Search for the cell housing the specified text and yield its [x, y] center coordinate. 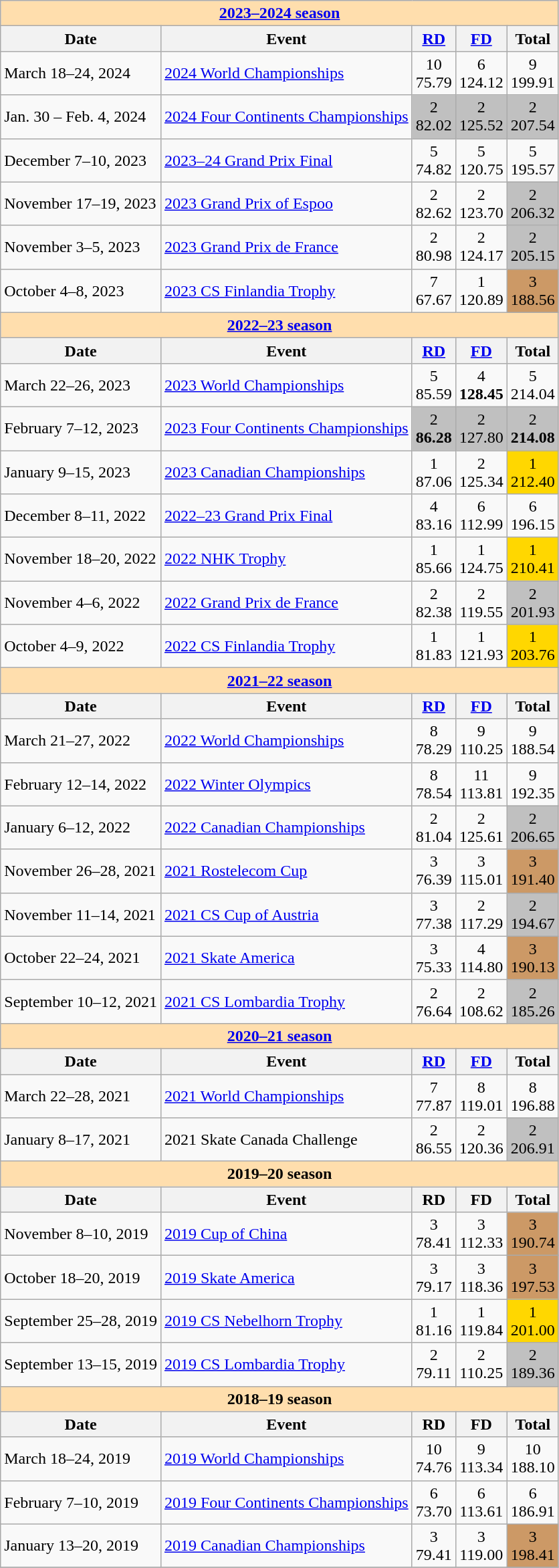
1 85.66 [433, 559]
2023 World Championships [286, 385]
2021 Skate America [286, 958]
January 6–12, 2022 [81, 828]
1 212.40 [532, 472]
2 127.80 [481, 428]
2 120.36 [481, 1139]
10 75.79 [433, 74]
8 119.01 [481, 1095]
2 189.36 [532, 1364]
February 7–12, 2023 [81, 428]
2 82.62 [433, 203]
9 113.34 [481, 1459]
2023 Four Continents Championships [286, 428]
10 74.76 [433, 1459]
March 18–24, 2024 [81, 74]
December 7–10, 2023 [81, 160]
3 76.39 [433, 871]
January 9–15, 2023 [81, 472]
2 125.34 [481, 472]
2022 Winter Olympics [286, 784]
3 197.53 [532, 1277]
2 79.11 [433, 1364]
4 83.16 [433, 516]
2022 World Championships [286, 741]
3 115.01 [481, 871]
2 86.28 [433, 428]
1 210.41 [532, 559]
2 125.52 [481, 116]
2022–23 Grand Prix Final [286, 516]
2019 CS Nebelhorn Trophy [286, 1321]
March 22–26, 2023 [81, 385]
2 108.62 [481, 1002]
2021–22 season [279, 681]
November 17–19, 2023 [81, 203]
3 190.74 [532, 1234]
November 3–5, 2023 [81, 247]
November 8–10, 2019 [81, 1234]
3 198.41 [532, 1546]
5 74.82 [433, 160]
1 124.75 [481, 559]
2 206.91 [532, 1139]
September 13–15, 2019 [81, 1364]
March 21–27, 2022 [81, 741]
9 192.35 [532, 784]
5 214.04 [532, 385]
2022 CS Finlandia Trophy [286, 646]
3 112.33 [481, 1234]
2023 Grand Prix de France [286, 247]
2022 NHK Trophy [286, 559]
1 121.93 [481, 646]
3 190.13 [532, 958]
2019 CS Lombardia Trophy [286, 1364]
3 78.41 [433, 1234]
December 8–11, 2022 [81, 516]
2023–2024 season [279, 13]
8 78.54 [433, 784]
1 81.16 [433, 1321]
2 185.26 [532, 1002]
2022 Grand Prix de France [286, 603]
March 18–24, 2019 [81, 1459]
2019 Skate America [286, 1277]
3 77.38 [433, 915]
2 206.65 [532, 828]
5 120.75 [481, 160]
3 191.40 [532, 871]
1 87.06 [433, 472]
4 128.45 [481, 385]
7 67.67 [433, 290]
2019 Canadian Championships [286, 1546]
2019–20 season [279, 1174]
2 206.32 [532, 203]
1 120.89 [481, 290]
2023 Canadian Championships [286, 472]
10 188.10 [532, 1459]
2 86.55 [433, 1139]
1 203.76 [532, 646]
11 113.81 [481, 784]
January 8–17, 2021 [81, 1139]
2019 World Championships [286, 1459]
September 25–28, 2019 [81, 1321]
8 196.88 [532, 1095]
3 75.33 [433, 958]
2022 Canadian Championships [286, 828]
2 76.64 [433, 1002]
2 119.55 [481, 603]
8 78.29 [433, 741]
October 4–9, 2022 [81, 646]
3 79.17 [433, 1277]
9 199.91 [532, 74]
2021 CS Cup of Austria [286, 915]
January 13–20, 2019 [81, 1546]
2021 CS Lombardia Trophy [286, 1002]
2 125.61 [481, 828]
November 26–28, 2021 [81, 871]
2 123.70 [481, 203]
9 188.54 [532, 741]
November 11–14, 2021 [81, 915]
2 82.38 [433, 603]
1 81.83 [433, 646]
2 81.04 [433, 828]
March 22–28, 2021 [81, 1095]
3 188.56 [532, 290]
2020–21 season [279, 1036]
5 195.57 [532, 160]
5 85.59 [433, 385]
2 201.93 [532, 603]
October 18–20, 2019 [81, 1277]
6 196.15 [532, 516]
3 119.00 [481, 1546]
6 186.91 [532, 1502]
2021 Skate Canada Challenge [286, 1139]
6 124.12 [481, 74]
2 124.17 [481, 247]
November 4–6, 2022 [81, 603]
2 205.15 [532, 247]
2021 World Championships [286, 1095]
1 119.84 [481, 1321]
3 79.41 [433, 1546]
9 110.25 [481, 741]
Jan. 30 – Feb. 4, 2024 [81, 116]
2024 Four Continents Championships [286, 116]
October 22–24, 2021 [81, 958]
2 214.08 [532, 428]
7 77.87 [433, 1095]
2 110.25 [481, 1364]
2023 Grand Prix of Espoo [286, 203]
2 117.29 [481, 915]
1 201.00 [532, 1321]
February 12–14, 2022 [81, 784]
November 18–20, 2022 [81, 559]
6 112.99 [481, 516]
6 113.61 [481, 1502]
September 10–12, 2021 [81, 1002]
2019 Cup of China [286, 1234]
2022–23 season [279, 325]
February 7–10, 2019 [81, 1502]
2 207.54 [532, 116]
2024 World Championships [286, 74]
October 4–8, 2023 [81, 290]
2 194.67 [532, 915]
2 80.98 [433, 247]
2 82.02 [433, 116]
2018–19 season [279, 1399]
2023 CS Finlandia Trophy [286, 290]
6 73.70 [433, 1502]
2023–24 Grand Prix Final [286, 160]
4 114.80 [481, 958]
3 118.36 [481, 1277]
2019 Four Continents Championships [286, 1502]
2021 Rostelecom Cup [286, 871]
